From the cell containing the given text, extract its center point as (x, y) coordinate. 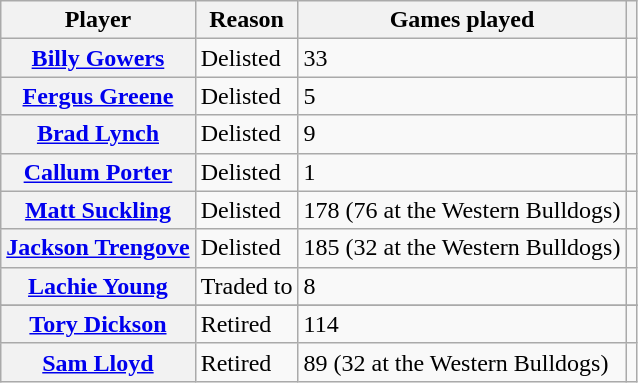
Fergus Greene (98, 96)
Jackson Trengove (98, 248)
178 (76 at the Western Bulldogs) (462, 210)
Traded to (246, 286)
114 (462, 324)
Billy Gowers (98, 58)
Reason (246, 20)
Sam Lloyd (98, 362)
1 (462, 172)
Player (98, 20)
Matt Suckling (98, 210)
5 (462, 96)
Lachie Young (98, 286)
33 (462, 58)
Games played (462, 20)
8 (462, 286)
185 (32 at the Western Bulldogs) (462, 248)
Brad Lynch (98, 134)
9 (462, 134)
89 (32 at the Western Bulldogs) (462, 362)
Callum Porter (98, 172)
Tory Dickson (98, 324)
